Provide the (X, Y) coordinate of the cell's center where the given text is located.  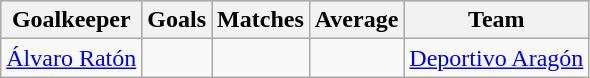
Goalkeeper (72, 20)
Deportivo Aragón (496, 58)
Average (356, 20)
Álvaro Ratón (72, 58)
Team (496, 20)
Goals (177, 20)
Matches (261, 20)
